Return the (x, y) coordinate for the center point of the cell that contains the specified text.  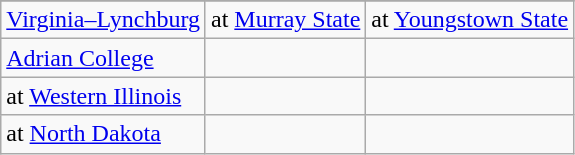
at Western Illinois (104, 96)
at Murray State (285, 20)
Virginia–Lynchburg (104, 20)
at Youngstown State (470, 20)
at North Dakota (104, 134)
Adrian College (104, 58)
